Return (X, Y) of the center of cell containing provided text 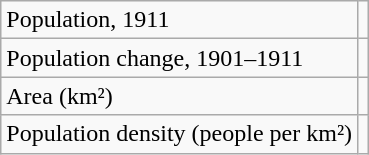
Population, 1911 (180, 20)
Population change, 1901–1911 (180, 58)
Area (km²) (180, 96)
Population density (people per km²) (180, 134)
